Output the [X, Y] coordinate of the center of the cell containing the given text.  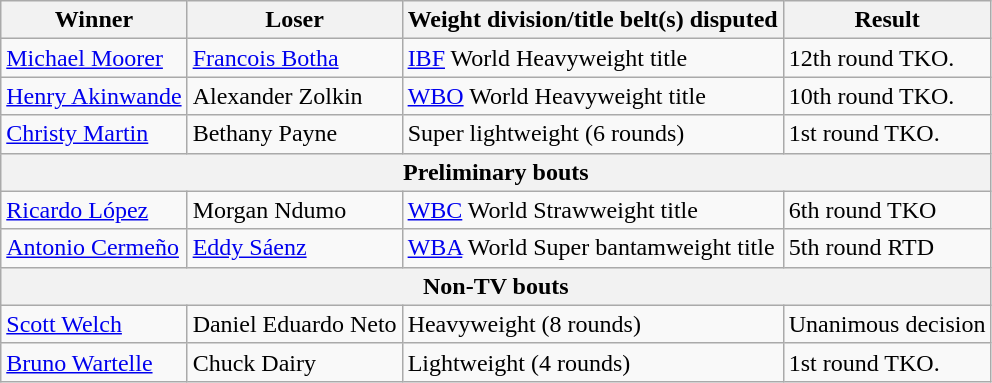
Bethany Payne [294, 134]
Result [887, 20]
Michael Moorer [94, 58]
Super lightweight (6 rounds) [592, 134]
WBA World Super bantamweight title [592, 248]
WBC World Strawweight title [592, 210]
Chuck Dairy [294, 362]
Non-TV bouts [496, 286]
WBO World Heavyweight title [592, 96]
12th round TKO. [887, 58]
6th round TKO [887, 210]
Eddy Sáenz [294, 248]
Daniel Eduardo Neto [294, 324]
Henry Akinwande [94, 96]
Francois Botha [294, 58]
10th round TKO. [887, 96]
Loser [294, 20]
Weight division/title belt(s) disputed [592, 20]
Alexander Zolkin [294, 96]
Christy Martin [94, 134]
Heavyweight (8 rounds) [592, 324]
Morgan Ndumo [294, 210]
Scott Welch [94, 324]
Preliminary bouts [496, 172]
Bruno Wartelle [94, 362]
Winner [94, 20]
Antonio Cermeño [94, 248]
5th round RTD [887, 248]
Unanimous decision [887, 324]
Ricardo López [94, 210]
IBF World Heavyweight title [592, 58]
Lightweight (4 rounds) [592, 362]
